Search for the cell housing the specified text and yield its (x, y) center coordinate. 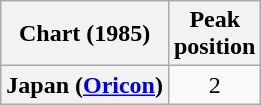
Japan (Oricon) (85, 85)
Chart (1985) (85, 34)
Peakposition (214, 34)
2 (214, 85)
